Pinpoint the cell where the given text exists, returning its [X, Y] midpoint coordinate. 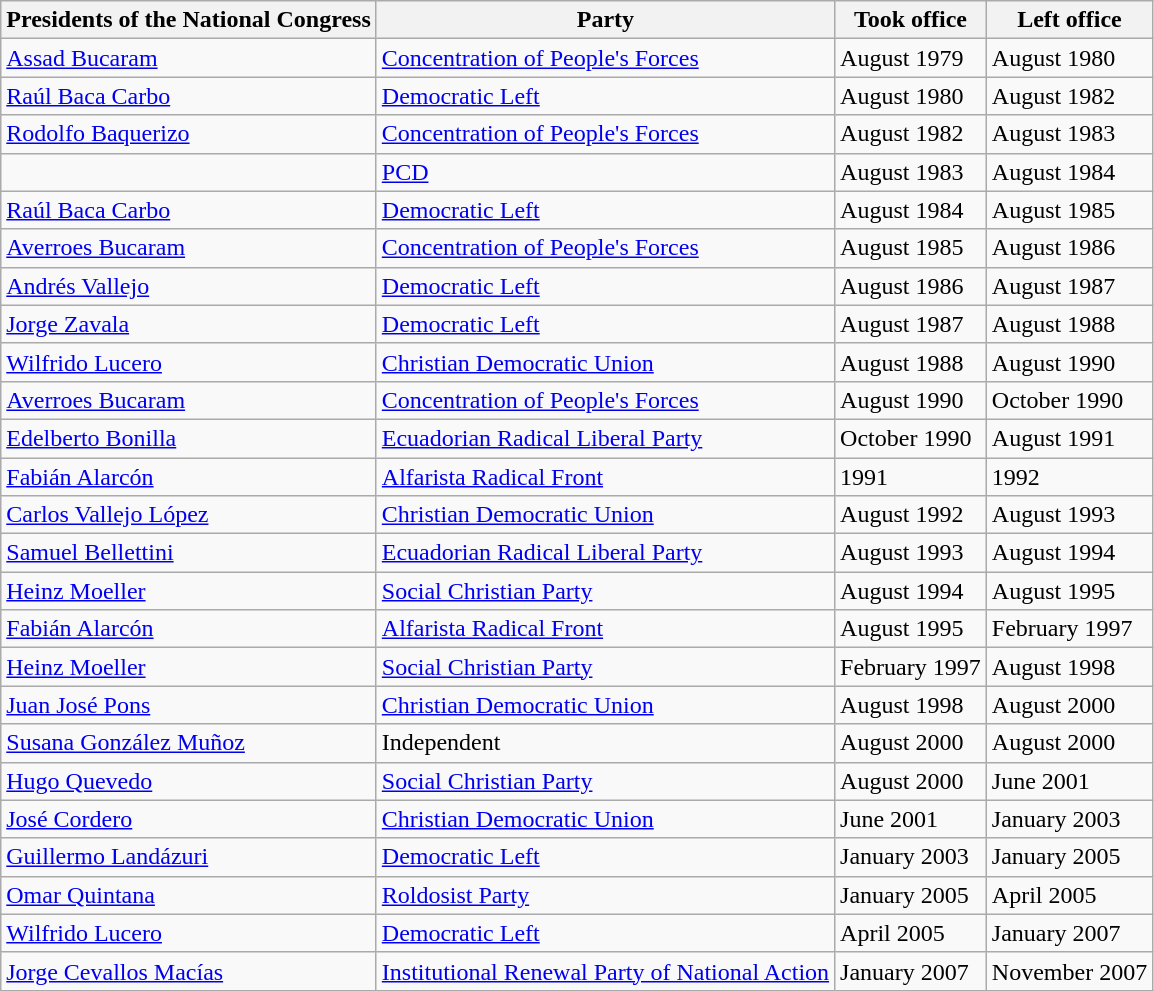
August 1991 [1069, 438]
Left office [1069, 20]
Party [605, 20]
Samuel Bellettini [189, 553]
Susana González Muñoz [189, 743]
Rodolfo Baquerizo [189, 134]
PCD [605, 172]
Omar Quintana [189, 895]
Juan José Pons [189, 705]
Jorge Cevallos Macías [189, 971]
November 2007 [1069, 971]
1992 [1069, 477]
Presidents of the National Congress [189, 20]
August 1979 [911, 58]
August 1992 [911, 515]
1991 [911, 477]
Assad Bucaram [189, 58]
Carlos Vallejo López [189, 515]
Institutional Renewal Party of National Action [605, 971]
Took office [911, 20]
Guillermo Landázuri [189, 857]
Edelberto Bonilla [189, 438]
Roldosist Party [605, 895]
Hugo Quevedo [189, 781]
Independent [605, 743]
José Cordero [189, 819]
Jorge Zavala [189, 324]
Andrés Vallejo [189, 286]
